Find where the given text appears and provide that cell's center as (X, Y) coordinate. 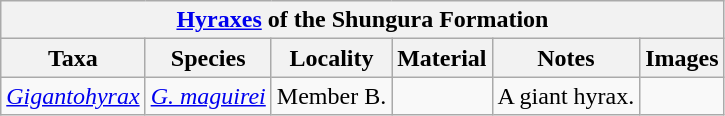
Material (442, 58)
G. maguirei (208, 96)
Gigantohyrax (73, 96)
Locality (331, 58)
Hyraxes of the Shungura Formation (362, 20)
Taxa (73, 58)
A giant hyrax. (566, 96)
Notes (566, 58)
Species (208, 58)
Member B. (331, 96)
Images (682, 58)
